Detect which cell encompasses the target text, then output its [x, y] center coordinate. 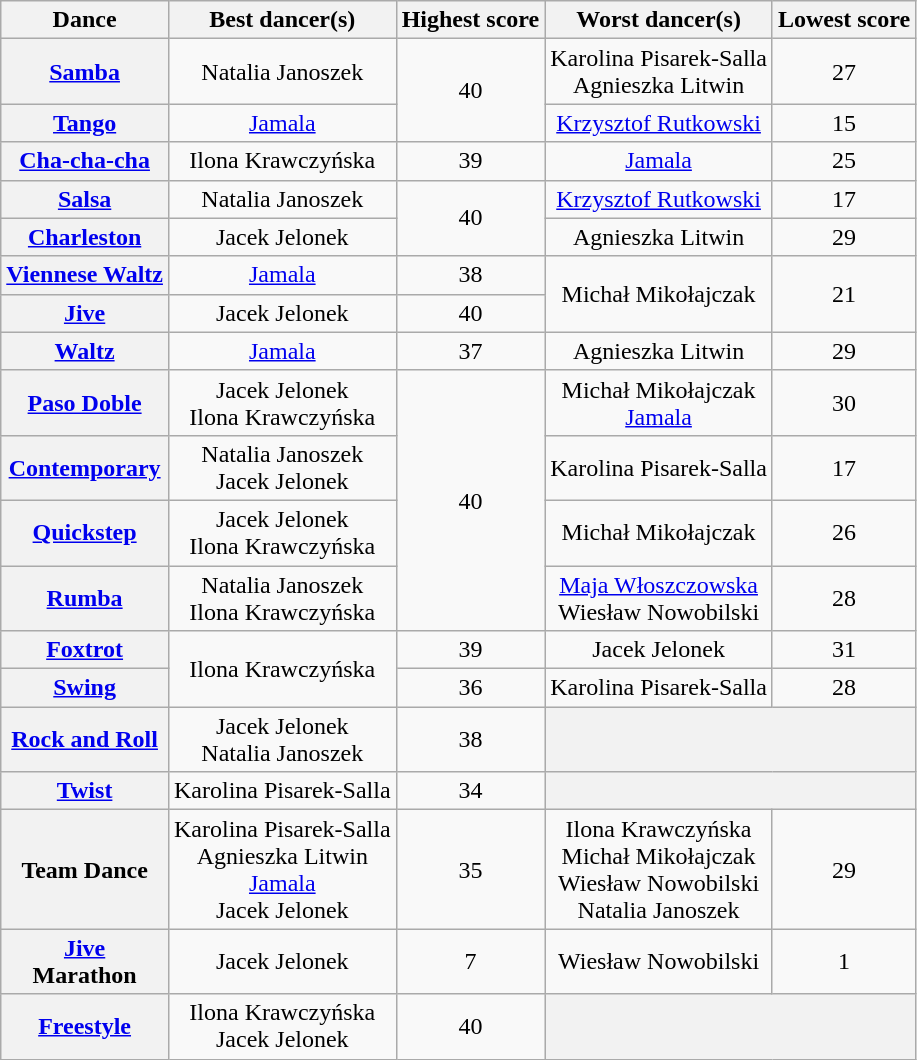
Swing [85, 688]
27 [844, 72]
Worst dancer(s) [659, 20]
Salsa [85, 199]
Highest score [470, 20]
7 [470, 962]
1 [844, 962]
26 [844, 532]
Freestyle [85, 1026]
Viennese Waltz [85, 275]
Maja WłoszczowskaWiesław Nowobilski [659, 598]
Paso Doble [85, 402]
Natalia JanoszekIlona Krawczyńska [282, 598]
Rumba [85, 598]
Natalia JanoszekJacek Jelonek [282, 468]
Ilona KrawczyńskaMichał MikołajczakWiesław NowobilskiNatalia Janoszek [659, 870]
Team Dance [85, 870]
Tango [85, 123]
35 [470, 870]
Wiesław Nowobilski [659, 962]
30 [844, 402]
34 [470, 791]
Foxtrot [85, 650]
Jive [85, 313]
Karolina Pisarek-SallaAgnieszka Litwin [659, 72]
37 [470, 351]
Contemporary [85, 468]
Quickstep [85, 532]
Best dancer(s) [282, 20]
Charleston [85, 237]
Cha-cha-cha [85, 161]
31 [844, 650]
Samba [85, 72]
JiveMarathon [85, 962]
Ilona KrawczyńskaJacek Jelonek [282, 1026]
Michał MikołajczakJamala [659, 402]
Rock and Roll [85, 740]
Twist [85, 791]
Lowest score [844, 20]
15 [844, 123]
Jacek JelonekNatalia Janoszek [282, 740]
Waltz [85, 351]
25 [844, 161]
Karolina Pisarek-SallaAgnieszka LitwinJamalaJacek Jelonek [282, 870]
21 [844, 294]
36 [470, 688]
Dance [85, 20]
